For the text-containing cell, return its midpoint in (X, Y) coordinate format. 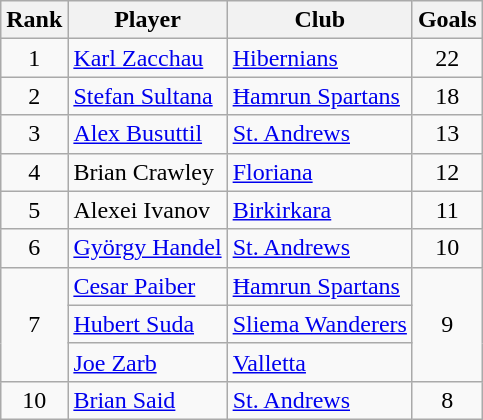
Rank (34, 20)
4 (34, 172)
Karl Zacchau (148, 58)
7 (34, 324)
8 (447, 400)
Brian Said (148, 400)
Goals (447, 20)
Stefan Sultana (148, 96)
6 (34, 248)
Hibernians (320, 58)
Floriana (320, 172)
Birkirkara (320, 210)
5 (34, 210)
Valletta (320, 362)
3 (34, 134)
Cesar Paiber (148, 286)
Alexei Ivanov (148, 210)
12 (447, 172)
18 (447, 96)
György Handel (148, 248)
Joe Zarb (148, 362)
Brian Crawley (148, 172)
11 (447, 210)
9 (447, 324)
Hubert Suda (148, 324)
22 (447, 58)
2 (34, 96)
1 (34, 58)
Player (148, 20)
13 (447, 134)
Club (320, 20)
Alex Busuttil (148, 134)
Sliema Wanderers (320, 324)
